From the cell containing the given text, extract its center point as [x, y] coordinate. 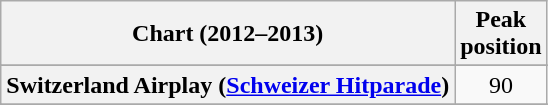
Chart (2012–2013) [228, 34]
Switzerland Airplay (Schweizer Hitparade) [228, 85]
Peakposition [501, 34]
90 [501, 85]
